Pinpoint the cell where the given text exists, returning its (X, Y) midpoint coordinate. 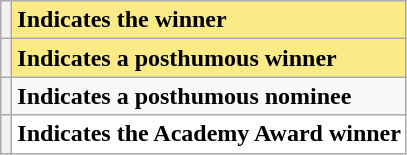
Indicates the Academy Award winner (210, 134)
Indicates the winner (210, 20)
Indicates a posthumous winner (210, 58)
Indicates a posthumous nominee (210, 96)
